Output the (X, Y) coordinate of the center of the cell containing the given text.  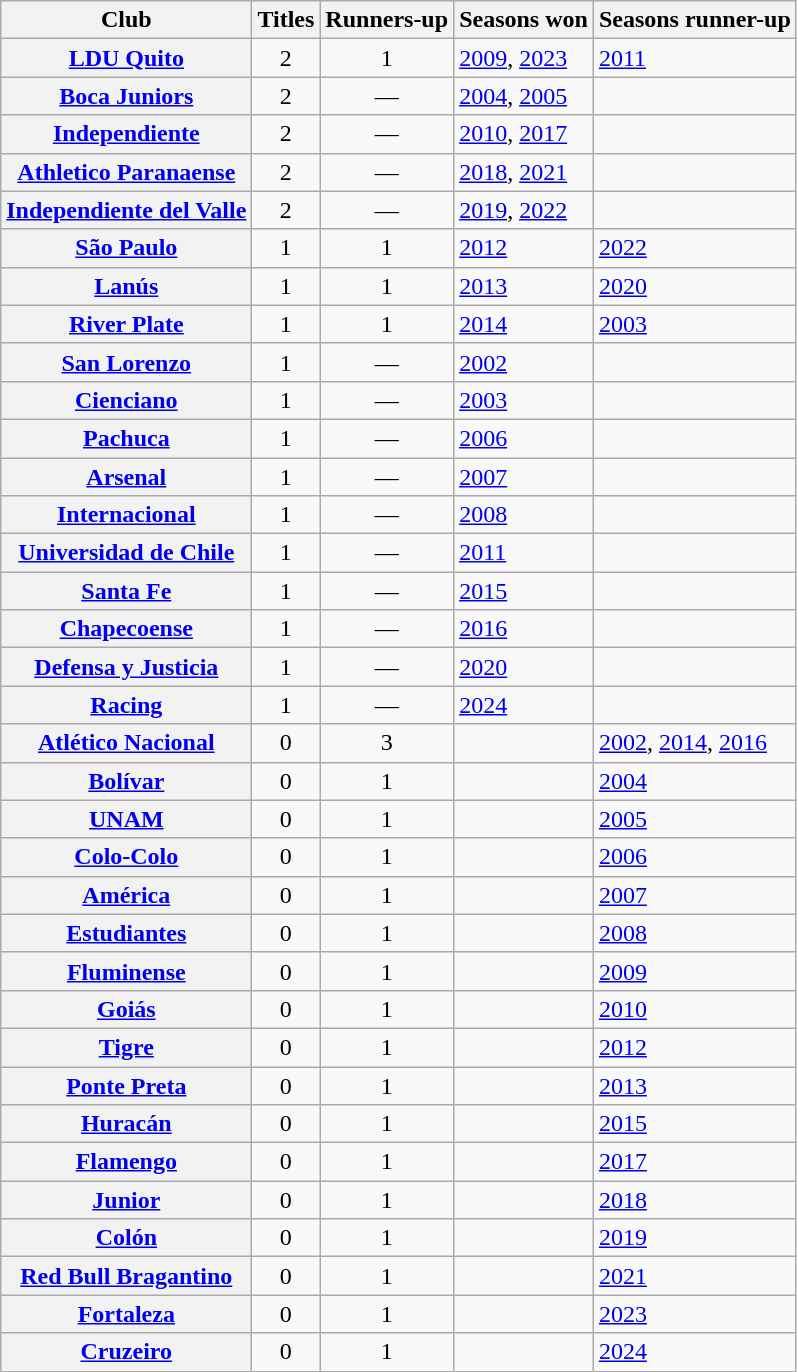
2009 (694, 971)
Huracán (126, 1124)
Boca Juniors (126, 96)
2016 (524, 629)
River Plate (126, 324)
Estudiantes (126, 933)
Athletico Paranaense (126, 172)
Club (126, 20)
Pachuca (126, 438)
Seasons runner-up (694, 20)
2010 (694, 1009)
Flamengo (126, 1162)
2014 (524, 324)
Colo-Colo (126, 857)
Ponte Preta (126, 1085)
Universidad de Chile (126, 553)
3 (387, 743)
Tigre (126, 1047)
Independiente (126, 134)
Titles (286, 20)
Junior (126, 1200)
LDU Quito (126, 58)
Cienciano (126, 400)
Cruzeiro (126, 1352)
Defensa y Justicia (126, 667)
2018, 2021 (524, 172)
Arsenal (126, 477)
San Lorenzo (126, 362)
2019 (694, 1238)
Independiente del Valle (126, 210)
2005 (694, 819)
2010, 2017 (524, 134)
Lanús (126, 286)
Racing (126, 705)
2019, 2022 (524, 210)
2017 (694, 1162)
Seasons won (524, 20)
Atlético Nacional (126, 743)
América (126, 895)
UNAM (126, 819)
2004, 2005 (524, 96)
2021 (694, 1276)
2009, 2023 (524, 58)
Goiás (126, 1009)
Fluminense (126, 971)
2018 (694, 1200)
Bolívar (126, 781)
Colón (126, 1238)
2022 (694, 248)
2023 (694, 1314)
Internacional (126, 515)
Chapecoense (126, 629)
Runners-up (387, 20)
2002 (524, 362)
Santa Fe (126, 591)
2002, 2014, 2016 (694, 743)
Fortaleza (126, 1314)
2004 (694, 781)
São Paulo (126, 248)
Red Bull Bragantino (126, 1276)
